Determine the [x, y] coordinate at the center of the cell enclosing the given text.  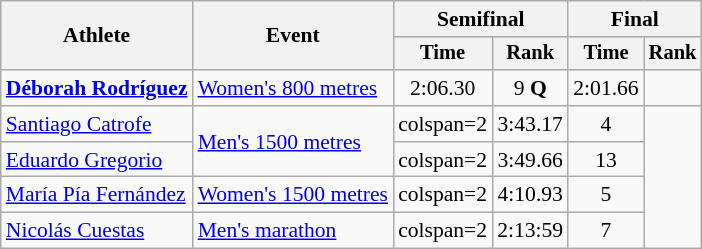
4 [606, 124]
Men's marathon [294, 231]
Déborah Rodríguez [97, 88]
Event [294, 36]
3:43.17 [530, 124]
Final [634, 19]
Nicolás Cuestas [97, 231]
5 [606, 195]
13 [606, 160]
Santiago Catrofe [97, 124]
Athlete [97, 36]
2:01.66 [606, 88]
Semifinal [480, 19]
2:06.30 [442, 88]
Women's 1500 metres [294, 195]
María Pía Fernández [97, 195]
Men's 1500 metres [294, 142]
2:13:59 [530, 231]
Women's 800 metres [294, 88]
7 [606, 231]
3:49.66 [530, 160]
9 Q [530, 88]
Eduardo Gregorio [97, 160]
4:10.93 [530, 195]
